Find where the given text appears and provide that cell's center as [X, Y] coordinate. 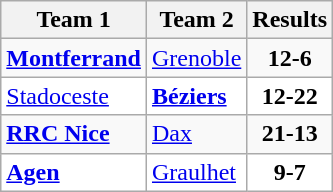
Results [290, 20]
Team 1 [74, 20]
Montferrand [74, 58]
12-6 [290, 58]
Grenoble [196, 58]
Stadoceste [74, 96]
21-13 [290, 134]
Dax [196, 134]
Team 2 [196, 20]
Agen [74, 172]
Graulhet [196, 172]
12-22 [290, 96]
9-7 [290, 172]
Béziers [196, 96]
RRC Nice [74, 134]
